Provide the (x, y) coordinate of the cell's center where the given text is located.  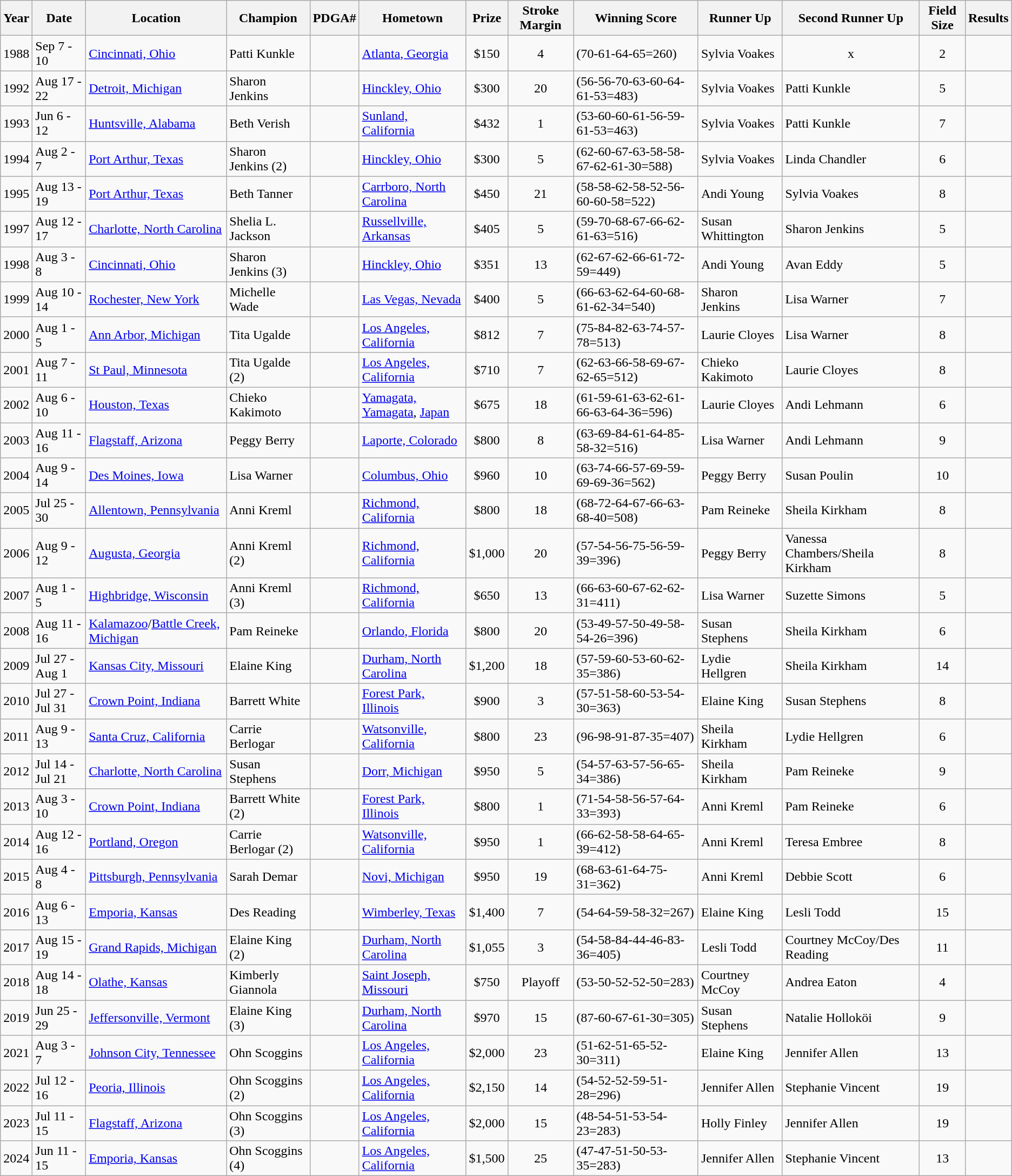
Beth Verish (268, 123)
2001 (16, 370)
$970 (487, 1018)
Andrea Eaton (851, 982)
$710 (487, 370)
Location (156, 18)
Results (988, 18)
$1,055 (487, 947)
1993 (16, 123)
Jul 25 - 30 (59, 510)
$1,500 (487, 1158)
Champion (268, 18)
2013 (16, 807)
(63-69-84-61-64-85-58-32=516) (636, 440)
Russellville, Arkansas (412, 229)
Atlanta, Georgia (412, 53)
(54-58-84-44-46-83-36=405) (636, 947)
Aug 10 - 14 (59, 300)
Susan Poulin (851, 476)
2 (942, 53)
Barrett White (268, 701)
$960 (487, 476)
Kimberly Giannola (268, 982)
Sharon Jenkins (2) (268, 159)
Jeffersonville, Vermont (156, 1018)
2010 (16, 701)
(68-72-64-67-66-63-68-40=508) (636, 510)
(57-51-58-60-53-54-30=363) (636, 701)
Orlando, Florida (412, 630)
Courtney McCoy (740, 982)
Teresa Embree (851, 841)
Debbie Scott (851, 877)
(58-58-62-58-52-56-60-60-58=522) (636, 194)
2011 (16, 736)
Vanessa Chambers/Sheila Kirkham (851, 553)
Aug 12 - 16 (59, 841)
1992 (16, 89)
2005 (16, 510)
Sarah Demar (268, 877)
PDGA# (334, 18)
Aug 6 - 10 (59, 404)
Jul 27 - Aug 1 (59, 666)
1988 (16, 53)
2002 (16, 404)
2003 (16, 440)
(66-63-60-67-62-62-31=411) (636, 596)
$650 (487, 596)
Des Reading (268, 912)
Huntsville, Alabama (156, 123)
Linda Chandler (851, 159)
Jul 11 - 15 (59, 1124)
$900 (487, 701)
Jul 27 - Jul 31 (59, 701)
$750 (487, 982)
(62-60-67-63-58-58-67-62-61-30=588) (636, 159)
2012 (16, 771)
21 (541, 194)
(54-52-52-59-51-28=296) (636, 1088)
(54-64-59-58-32=267) (636, 912)
(59-70-68-67-66-62-61-63=516) (636, 229)
$1,400 (487, 912)
Aug 3 - 10 (59, 807)
Aug 7 - 11 (59, 370)
Kansas City, Missouri (156, 666)
(53-60-60-61-56-59-61-53=463) (636, 123)
Ann Arbor, Michigan (156, 334)
Ohn Scoggins (2) (268, 1088)
Aug 12 - 17 (59, 229)
(75-84-82-63-74-57-78=513) (636, 334)
2007 (16, 596)
(70-61-64-65=260) (636, 53)
$675 (487, 404)
(57-54-56-75-56-59-39=396) (636, 553)
(53-49-57-50-49-58-54-26=396) (636, 630)
Aug 4 - 8 (59, 877)
Carrie Berlogar (2) (268, 841)
2023 (16, 1124)
2000 (16, 334)
$150 (487, 53)
2021 (16, 1053)
(62-67-62-66-61-72-59=449) (636, 264)
25 (541, 1158)
(61-59-61-63-62-61-66-63-64-36=596) (636, 404)
Michelle Wade (268, 300)
(53-50-52-52-50=283) (636, 982)
(87-60-67-61-30=305) (636, 1018)
$400 (487, 300)
Sep 7 - 10 (59, 53)
Rochester, New York (156, 300)
Aug 2 - 7 (59, 159)
Jun 6 - 12 (59, 123)
Susan Whittington (740, 229)
(66-62-58-58-64-65-39=412) (636, 841)
Carrboro, North Carolina (412, 194)
Olathe, Kansas (156, 982)
(68-63-61-64-75-31=362) (636, 877)
2018 (16, 982)
Jun 11 - 15 (59, 1158)
Jul 12 - 16 (59, 1088)
Aug 3 - 7 (59, 1053)
2004 (16, 476)
2019 (16, 1018)
Jun 25 - 29 (59, 1018)
Ohn Scoggins (4) (268, 1158)
Runner Up (740, 18)
$405 (487, 229)
(96-98-91-87-35=407) (636, 736)
Aug 3 - 8 (59, 264)
(62-63-66-58-69-67-62-65=512) (636, 370)
Laporte, Colorado (412, 440)
Aug 9 - 14 (59, 476)
Detroit, Michigan (156, 89)
Des Moines, Iowa (156, 476)
(57-59-60-53-60-62-35=386) (636, 666)
Elaine King (3) (268, 1018)
2008 (16, 630)
2017 (16, 947)
$1,000 (487, 553)
Aug 15 - 19 (59, 947)
11 (942, 947)
1995 (16, 194)
Aug 14 - 18 (59, 982)
Kalamazoo/Battle Creek, Michigan (156, 630)
Aug 13 - 19 (59, 194)
$450 (487, 194)
Pittsburgh, Pennsylvania (156, 877)
Hometown (412, 18)
Tita Ugalde (268, 334)
Beth Tanner (268, 194)
Ohn Scoggins (3) (268, 1124)
(63-74-66-57-69-59-69-69-36=562) (636, 476)
Sharon Jenkins (3) (268, 264)
(66-63-62-64-60-68-61-62-34=540) (636, 300)
2015 (16, 877)
Aug 9 - 13 (59, 736)
Suzette Simons (851, 596)
Dorr, Michigan (412, 771)
2024 (16, 1158)
Aug 9 - 12 (59, 553)
Playoff (541, 982)
Shelia L. Jackson (268, 229)
Date (59, 18)
Allentown, Pennsylvania (156, 510)
Portland, Oregon (156, 841)
(51-62-51-65-52-30=311) (636, 1053)
Second Runner Up (851, 18)
2014 (16, 841)
Aug 6 - 13 (59, 912)
Elaine King (2) (268, 947)
Santa Cruz, California (156, 736)
$812 (487, 334)
Stroke Margin (541, 18)
Houston, Texas (156, 404)
(56-56-70-63-60-64-61-53=483) (636, 89)
1994 (16, 159)
2006 (16, 553)
Las Vegas, Nevada (412, 300)
(47-47-51-50-53-35=283) (636, 1158)
(48-54-51-53-54-23=283) (636, 1124)
Anni Kreml (2) (268, 553)
Courtney McCoy/Des Reading (851, 947)
$432 (487, 123)
Sunland, California (412, 123)
Avan Eddy (851, 264)
1999 (16, 300)
Field Size (942, 18)
Grand Rapids, Michigan (156, 947)
2009 (16, 666)
Saint Joseph, Missouri (412, 982)
Johnson City, Tennessee (156, 1053)
x (851, 53)
Year (16, 18)
$351 (487, 264)
Highbridge, Wisconsin (156, 596)
Barrett White (2) (268, 807)
Anni Kreml (3) (268, 596)
St Paul, Minnesota (156, 370)
Ohn Scoggins (268, 1053)
2016 (16, 912)
Augusta, Georgia (156, 553)
Prize (487, 18)
Winning Score (636, 18)
Yamagata, Yamagata, Japan (412, 404)
1997 (16, 229)
Natalie Holloköi (851, 1018)
Wimberley, Texas (412, 912)
(54-57-63-57-56-65-34=386) (636, 771)
2022 (16, 1088)
$2,150 (487, 1088)
Columbus, Ohio (412, 476)
$1,200 (487, 666)
Holly Finley (740, 1124)
Jul 14 - Jul 21 (59, 771)
Carrie Berlogar (268, 736)
Peoria, Illinois (156, 1088)
Aug 17 - 22 (59, 89)
1998 (16, 264)
(71-54-58-56-57-64-33=393) (636, 807)
Tita Ugalde (2) (268, 370)
Novi, Michigan (412, 877)
